Find where the given text appears and provide that cell's center as (x, y) coordinate. 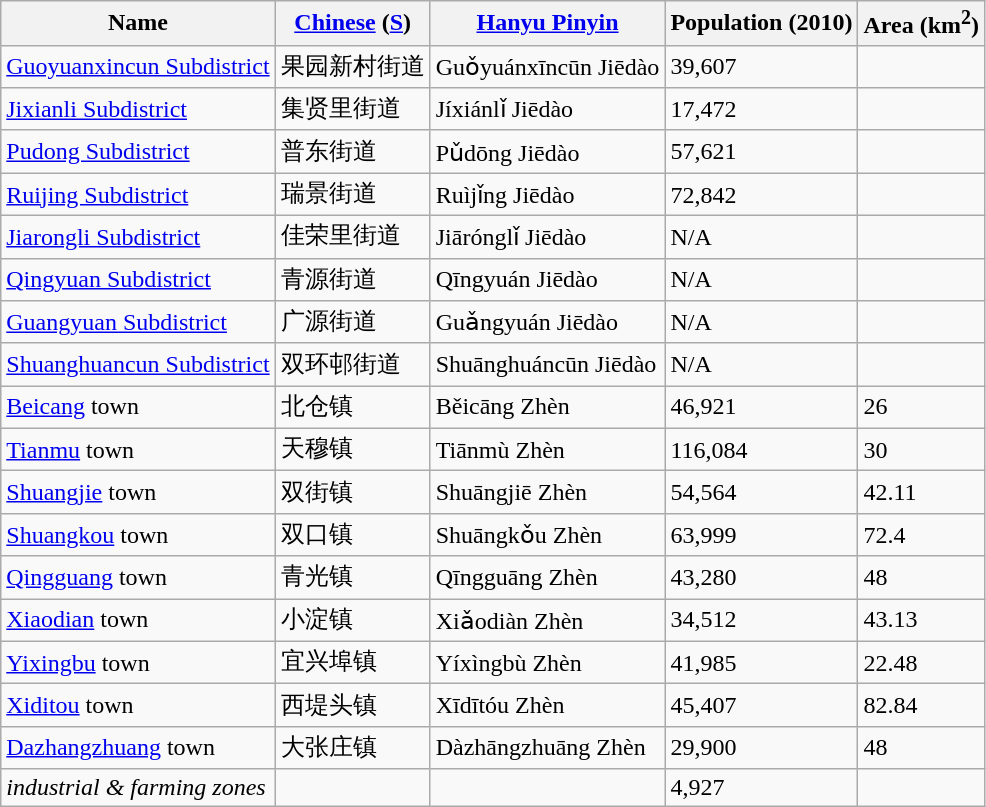
Chinese (S) (352, 24)
Area (km2) (922, 24)
Qingguang town (138, 578)
Xiaodian town (138, 620)
industrial & farming zones (138, 788)
Beicang town (138, 408)
39,607 (762, 66)
Jiarongli Subdistrict (138, 238)
Xiditou town (138, 706)
82.84 (922, 706)
Shuanghuancun Subdistrict (138, 364)
西堤头镇 (352, 706)
Běicāng Zhèn (548, 408)
小淀镇 (352, 620)
大张庄镇 (352, 748)
广源街道 (352, 322)
Guǎngyuán Jiēdào (548, 322)
Xiǎodiàn Zhèn (548, 620)
43,280 (762, 578)
4,927 (762, 788)
Jixianli Subdistrict (138, 110)
Yíxìngbù Zhèn (548, 662)
Xīdītóu Zhèn (548, 706)
瑞景街道 (352, 194)
Guangyuan Subdistrict (138, 322)
宜兴埠镇 (352, 662)
72.4 (922, 534)
普东街道 (352, 152)
43.13 (922, 620)
Qīngguāng Zhèn (548, 578)
Dazhangzhuang town (138, 748)
42.11 (922, 492)
Jiārónglǐ Jiēdào (548, 238)
青源街道 (352, 280)
集贤里街道 (352, 110)
双口镇 (352, 534)
45,407 (762, 706)
Guǒyuánxīncūn Jiēdào (548, 66)
Ruìjǐng Jiēdào (548, 194)
63,999 (762, 534)
Shuānghuáncūn Jiēdào (548, 364)
34,512 (762, 620)
41,985 (762, 662)
Tianmu town (138, 450)
Qingyuan Subdistrict (138, 280)
双街镇 (352, 492)
佳荣里街道 (352, 238)
Yixingbu town (138, 662)
54,564 (762, 492)
116,084 (762, 450)
Hanyu Pinyin (548, 24)
北仓镇 (352, 408)
72,842 (762, 194)
22.48 (922, 662)
Pudong Subdistrict (138, 152)
天穆镇 (352, 450)
果园新村街道 (352, 66)
29,900 (762, 748)
Population (2010) (762, 24)
57,621 (762, 152)
Dàzhāngzhuāng Zhèn (548, 748)
Qīngyuán Jiēdào (548, 280)
Pǔdōng Jiēdào (548, 152)
30 (922, 450)
Jíxiánlǐ Jiēdào (548, 110)
Guoyuanxincun Subdistrict (138, 66)
Ruijing Subdistrict (138, 194)
Name (138, 24)
Shuāngkǒu Zhèn (548, 534)
双环邨街道 (352, 364)
46,921 (762, 408)
Tiānmù Zhèn (548, 450)
Shuangjie town (138, 492)
Shuangkou town (138, 534)
Shuāngjiē Zhèn (548, 492)
青光镇 (352, 578)
17,472 (762, 110)
26 (922, 408)
